Pinpoint the cell where the given text exists, returning its [x, y] midpoint coordinate. 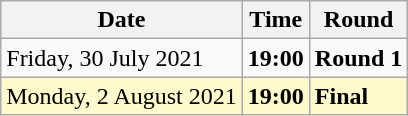
Round [358, 20]
Round 1 [358, 58]
Friday, 30 July 2021 [122, 58]
Date [122, 20]
Final [358, 96]
Monday, 2 August 2021 [122, 96]
Time [276, 20]
